Output the (x, y) coordinate of the center of the cell containing the given text.  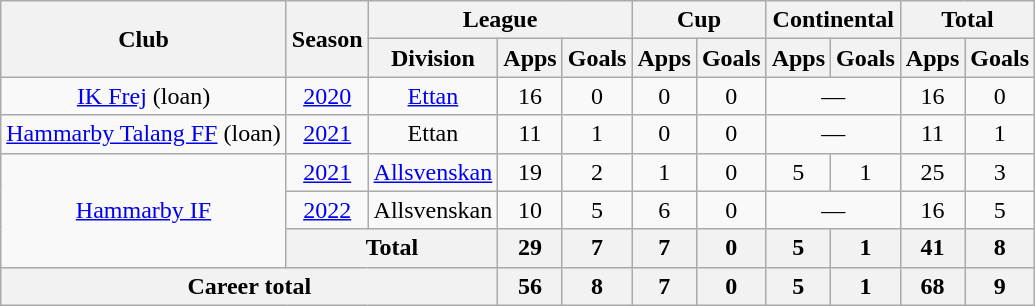
25 (932, 172)
41 (932, 248)
Division (433, 58)
9 (1000, 286)
2022 (327, 210)
League (500, 20)
Career total (250, 286)
2 (597, 172)
19 (530, 172)
2020 (327, 96)
10 (530, 210)
Hammarby Talang FF (loan) (144, 134)
Club (144, 39)
Continental (833, 20)
3 (1000, 172)
68 (932, 286)
Hammarby IF (144, 210)
6 (664, 210)
Cup (699, 20)
Season (327, 39)
29 (530, 248)
56 (530, 286)
IK Frej (loan) (144, 96)
